Locate the cell with the specified text and output its [X, Y] center coordinate. 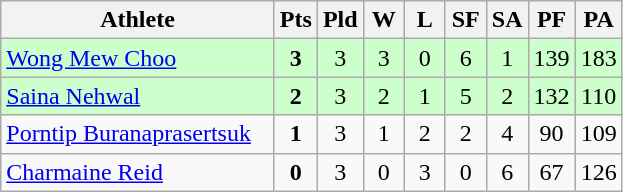
90 [552, 134]
SF [466, 20]
110 [598, 96]
PA [598, 20]
Saina Nehwal [138, 96]
Wong Mew Choo [138, 58]
5 [466, 96]
SA [507, 20]
W [384, 20]
PF [552, 20]
Pts [296, 20]
183 [598, 58]
132 [552, 96]
139 [552, 58]
4 [507, 134]
Porntip Buranaprasertsuk [138, 134]
109 [598, 134]
Athlete [138, 20]
Pld [340, 20]
67 [552, 172]
126 [598, 172]
Charmaine Reid [138, 172]
L [424, 20]
